Determine the (x, y) coordinate at the center of the cell enclosing the given text.  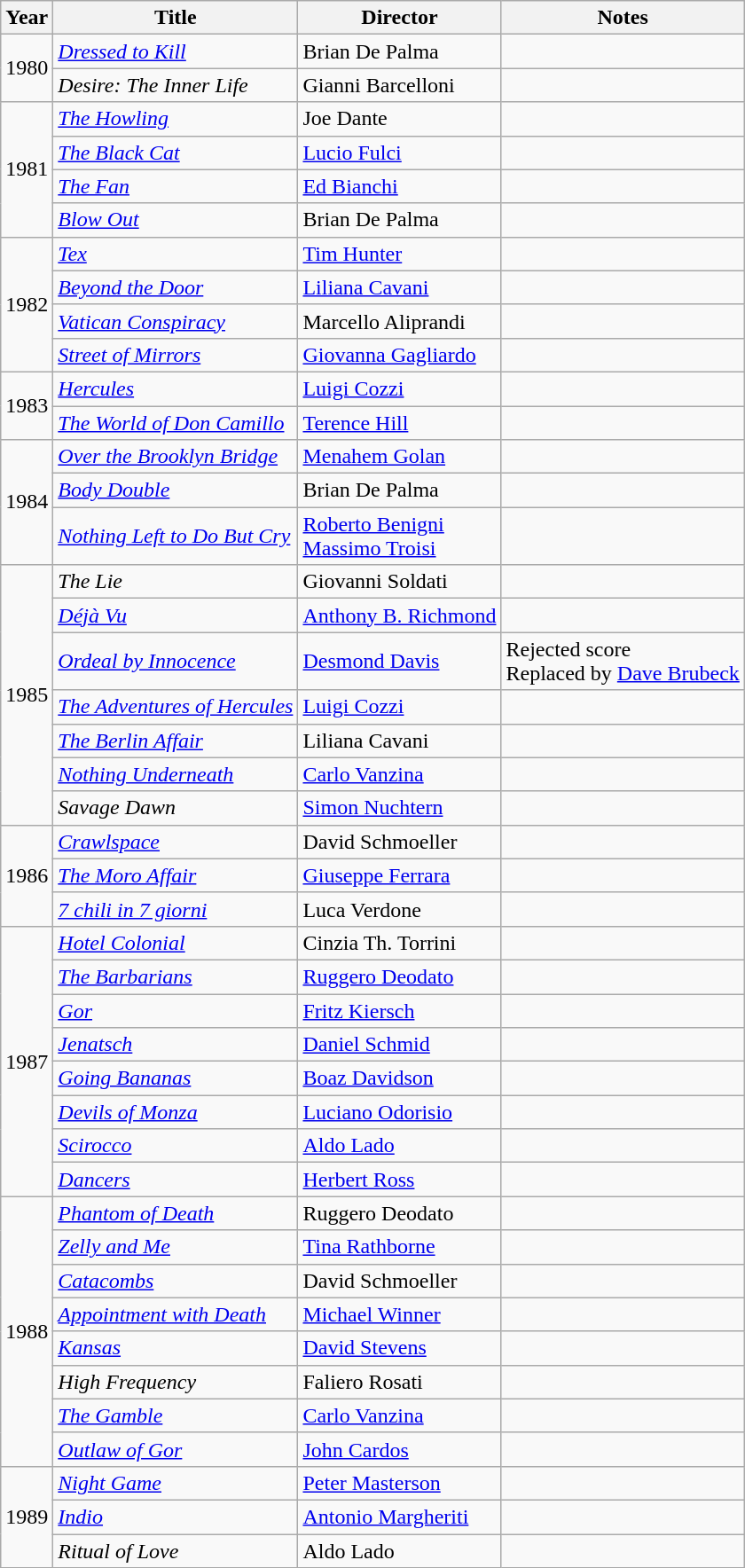
Michael Winner (399, 1314)
Herbert Ross (399, 1180)
Tina Rathborne (399, 1247)
The Barbarians (176, 976)
Title (176, 18)
Marcello Aliprandi (399, 321)
Gor (176, 1010)
Ed Bianchi (399, 186)
Body Double (176, 490)
David Stevens (399, 1348)
Gianni Barcelloni (399, 85)
Street of Mirrors (176, 355)
Cinzia Th. Torrini (399, 943)
Luciano Odorisio (399, 1112)
The Fan (176, 186)
Hercules (176, 388)
Tex (176, 254)
Nothing Left to Do But Cry (176, 536)
High Frequency (176, 1382)
Giovanna Gagliardo (399, 355)
The Gamble (176, 1415)
Giovanni Soldati (399, 582)
Daniel Schmid (399, 1045)
Menahem Golan (399, 457)
Devils of Monza (176, 1112)
The Adventures of Hercules (176, 707)
Desire: The Inner Life (176, 85)
1987 (27, 1061)
Peter Masterson (399, 1483)
The Moro Affair (176, 875)
Beyond the Door (176, 287)
Night Game (176, 1483)
1984 (27, 502)
John Cardos (399, 1449)
Dancers (176, 1180)
Going Bananas (176, 1078)
Boaz Davidson (399, 1078)
Roberto BenigniMassimo Troisi (399, 536)
The Howling (176, 119)
Over the Brooklyn Bridge (176, 457)
1988 (27, 1331)
The Black Cat (176, 153)
1983 (27, 405)
Blow Out (176, 220)
1981 (27, 169)
Fritz Kiersch (399, 1010)
1985 (27, 695)
Year (27, 18)
Rejected scoreReplaced by Dave Brubeck (623, 662)
1989 (27, 1517)
Terence Hill (399, 423)
The Berlin Affair (176, 741)
Lucio Fulci (399, 153)
The World of Don Camillo (176, 423)
Faliero Rosati (399, 1382)
Joe Dante (399, 119)
Indio (176, 1517)
Desmond Davis (399, 662)
Dressed to Kill (176, 51)
Giuseppe Ferrara (399, 875)
Ritual of Love (176, 1551)
Nothing Underneath (176, 774)
1982 (27, 304)
Antonio Margheriti (399, 1517)
Appointment with Death (176, 1314)
Déjà Vu (176, 615)
Simon Nuchtern (399, 808)
Zelly and Me (176, 1247)
Jenatsch (176, 1045)
Scirocco (176, 1146)
Vatican Conspiracy (176, 321)
7 chili in 7 giorni (176, 909)
Luca Verdone (399, 909)
Kansas (176, 1348)
Director (399, 18)
Phantom of Death (176, 1213)
1986 (27, 875)
Ordeal by Innocence (176, 662)
Catacombs (176, 1281)
1980 (27, 68)
Hotel Colonial (176, 943)
Anthony B. Richmond (399, 615)
Notes (623, 18)
Tim Hunter (399, 254)
Savage Dawn (176, 808)
The Lie (176, 582)
Outlaw of Gor (176, 1449)
Crawlspace (176, 842)
